Capture the cell that displays the provided text and extract its (X, Y) central coordinate. 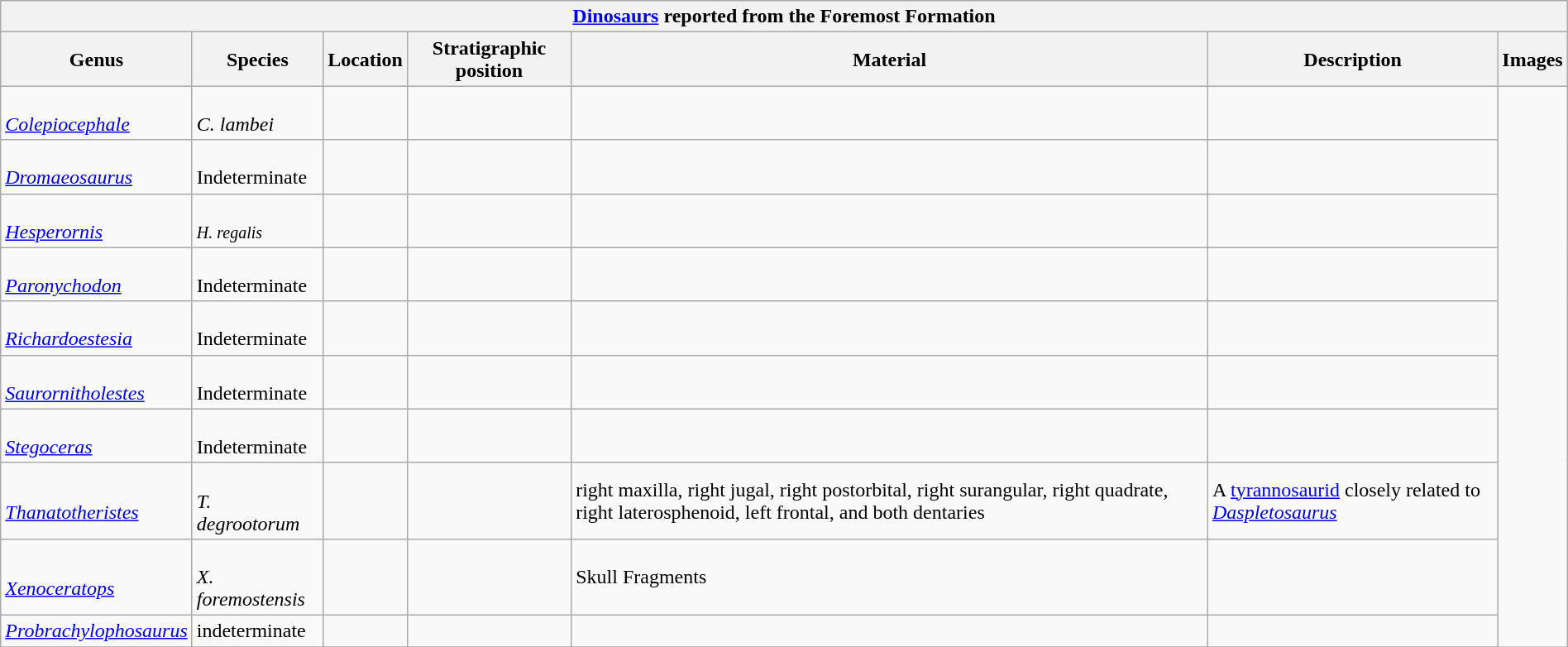
Hesperornis (97, 220)
Images (1532, 60)
Skull Fragments (890, 577)
C. lambei (257, 113)
indeterminate (257, 630)
Description (1352, 60)
Stratigraphic position (489, 60)
Probrachylophosaurus (97, 630)
Xenoceratops (97, 577)
right maxilla, right jugal, right postorbital, right surangular, right quadrate, right laterosphenoid, left frontal, and both dentaries (890, 501)
Paronychodon (97, 275)
Stegoceras (97, 435)
H. regalis (257, 220)
Colepiocephale (97, 113)
Location (366, 60)
Species (257, 60)
A tyrannosaurid closely related to Daspletosaurus (1352, 501)
Thanatotheristes (97, 501)
Richardoestesia (97, 328)
X. foremostensis (257, 577)
Material (890, 60)
Dromaeosaurus (97, 167)
Dinosaurs reported from the Foremost Formation (784, 17)
T. degrootorum (257, 501)
Saurornitholestes (97, 382)
Genus (97, 60)
